Return the [X, Y] coordinate for the center point of the cell that contains the specified text.  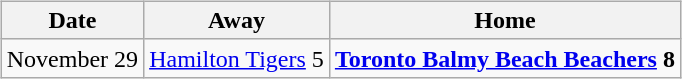
Toronto Balmy Beach Beachers 8 [504, 58]
Date [72, 20]
Hamilton Tigers 5 [237, 58]
Away [237, 20]
November 29 [72, 58]
Home [504, 20]
